Locate the cell with the specified text and output its (x, y) center coordinate. 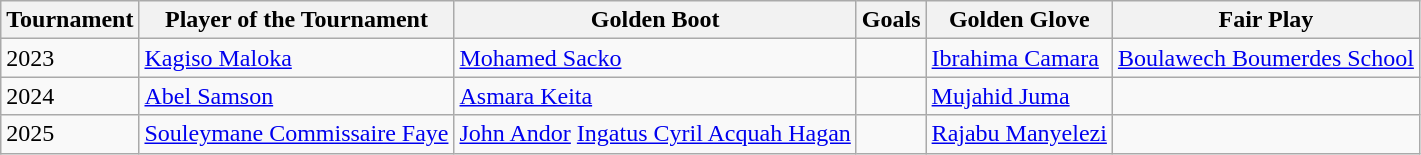
2023 (70, 58)
Boulawech Boumerdes School (1266, 58)
Souleymane Commissaire Faye (296, 134)
Kagiso Maloka (296, 58)
Mohamed Sacko (655, 58)
Golden Glove (1019, 20)
Golden Boot (655, 20)
Goals (891, 20)
Asmara Keita (655, 96)
2025 (70, 134)
Ibrahima Camara (1019, 58)
Abel Samson (296, 96)
Fair Play (1266, 20)
Mujahid Juma (1019, 96)
Rajabu Manyelezi (1019, 134)
John Andor Ingatus Cyril Acquah Hagan (655, 134)
2024 (70, 96)
Tournament (70, 20)
Player of the Tournament (296, 20)
